Identify which cell holds the provided text, then report its (X, Y) central coordinate. 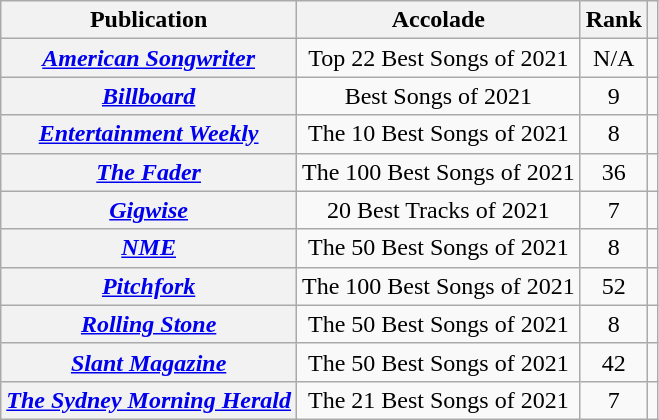
Publication (149, 20)
9 (614, 96)
The Sydney Morning Herald (149, 400)
Slant Magazine (149, 362)
52 (614, 286)
Rolling Stone (149, 324)
42 (614, 362)
Pitchfork (149, 286)
The 10 Best Songs of 2021 (439, 134)
N/A (614, 58)
Gigwise (149, 210)
The 21 Best Songs of 2021 (439, 400)
Best Songs of 2021 (439, 96)
NME (149, 248)
Accolade (439, 20)
20 Best Tracks of 2021 (439, 210)
Top 22 Best Songs of 2021 (439, 58)
Billboard (149, 96)
Entertainment Weekly (149, 134)
American Songwriter (149, 58)
The Fader (149, 172)
36 (614, 172)
Rank (614, 20)
